For the text-containing cell, return its midpoint in (x, y) coordinate format. 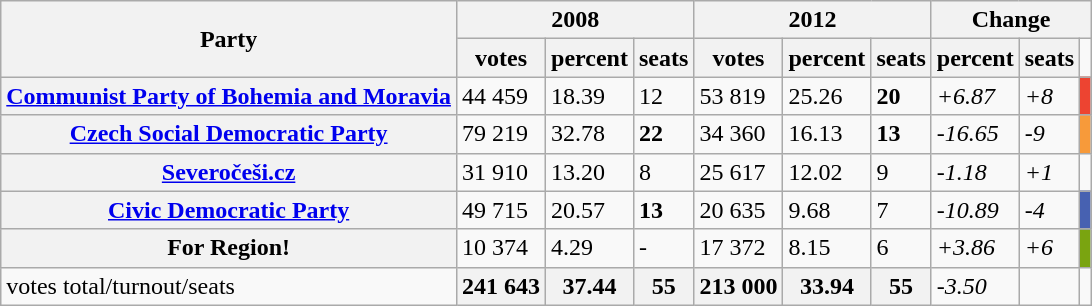
Communist Party of Bohemia and Moravia (229, 96)
22 (663, 134)
-4 (1049, 210)
-1.18 (975, 172)
18.39 (590, 96)
+6.87 (975, 96)
17 372 (738, 248)
10 374 (500, 248)
Party (229, 39)
2008 (574, 20)
Czech Social Democratic Party (229, 134)
Change (1010, 20)
13.20 (590, 172)
12.02 (827, 172)
33.94 (827, 286)
-9 (1049, 134)
7 (901, 210)
37.44 (590, 286)
44 459 (500, 96)
8.15 (827, 248)
31 910 (500, 172)
-3.50 (975, 286)
4.29 (590, 248)
34 360 (738, 134)
-10.89 (975, 210)
49 715 (500, 210)
213 000 (738, 286)
9 (901, 172)
2012 (812, 20)
+1 (1049, 172)
16.13 (827, 134)
Civic Democratic Party (229, 210)
6 (901, 248)
32.78 (590, 134)
8 (663, 172)
12 (663, 96)
-16.65 (975, 134)
Severočeši.cz (229, 172)
25 617 (738, 172)
241 643 (500, 286)
9.68 (827, 210)
For Region! (229, 248)
20 (901, 96)
+8 (1049, 96)
20.57 (590, 210)
20 635 (738, 210)
79 219 (500, 134)
25.26 (827, 96)
+3.86 (975, 248)
- (663, 248)
votes total/turnout/seats (229, 286)
53 819 (738, 96)
+6 (1049, 248)
